Detect which cell encompasses the target text, then output its (x, y) center coordinate. 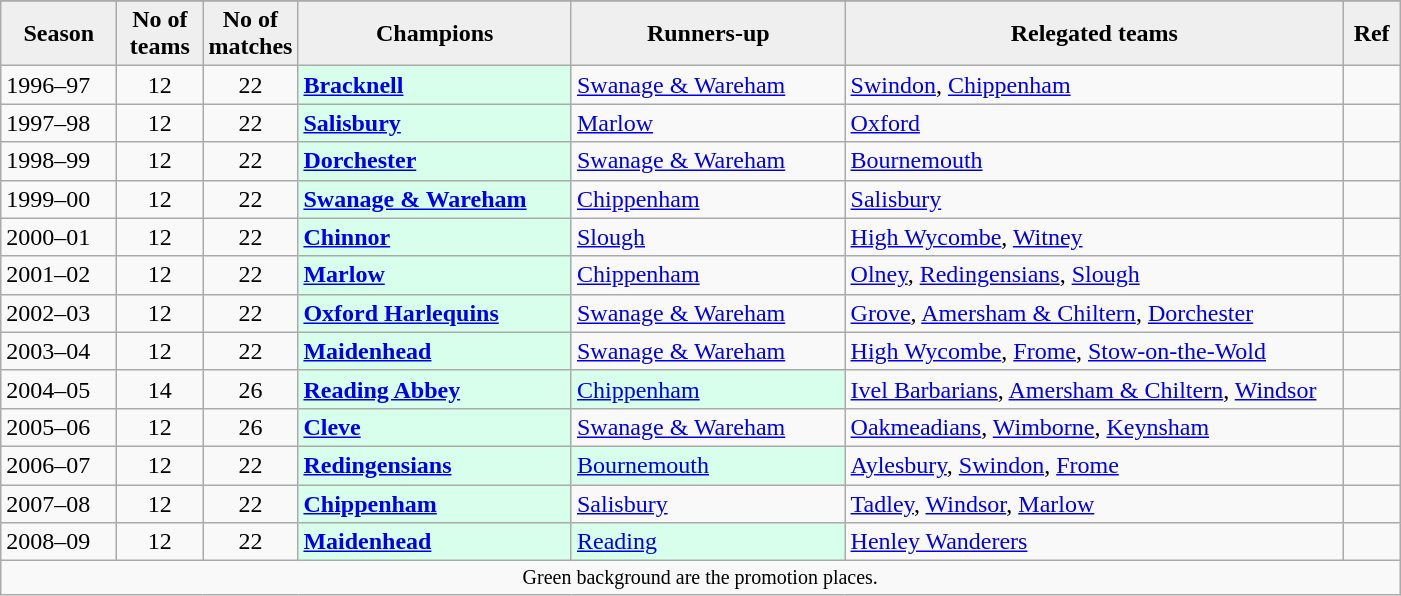
Reading Abbey (435, 389)
No of teams (160, 34)
2000–01 (59, 237)
Dorchester (435, 161)
Ref (1372, 34)
Ivel Barbarians, Amersham & Chiltern, Windsor (1094, 389)
Olney, Redingensians, Slough (1094, 275)
Henley Wanderers (1094, 542)
1998–99 (59, 161)
14 (160, 389)
2004–05 (59, 389)
2003–04 (59, 351)
Bracknell (435, 85)
Cleve (435, 427)
Tadley, Windsor, Marlow (1094, 503)
High Wycombe, Frome, Stow-on-the-Wold (1094, 351)
2002–03 (59, 313)
Aylesbury, Swindon, Frome (1094, 465)
1996–97 (59, 85)
Grove, Amersham & Chiltern, Dorchester (1094, 313)
2008–09 (59, 542)
2001–02 (59, 275)
1999–00 (59, 199)
No of matches (250, 34)
Oxford Harlequins (435, 313)
Swindon, Chippenham (1094, 85)
2005–06 (59, 427)
Relegated teams (1094, 34)
Season (59, 34)
2007–08 (59, 503)
Runners-up (708, 34)
2006–07 (59, 465)
Reading (708, 542)
High Wycombe, Witney (1094, 237)
Slough (708, 237)
Green background are the promotion places. (700, 578)
1997–98 (59, 123)
Chinnor (435, 237)
Champions (435, 34)
Oxford (1094, 123)
Redingensians (435, 465)
Oakmeadians, Wimborne, Keynsham (1094, 427)
